Return [x, y] of the center of cell containing provided text 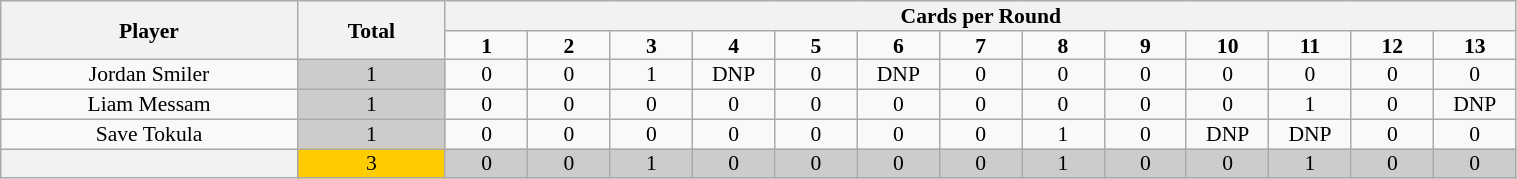
9 [1145, 46]
4 [733, 46]
Jordan Smiler [149, 75]
8 [1063, 46]
Cards per Round [980, 16]
2 [569, 46]
Liam Messam [149, 105]
13 [1474, 46]
Player [149, 30]
11 [1310, 46]
5 [816, 46]
6 [898, 46]
10 [1227, 46]
Save Tokula [149, 134]
7 [980, 46]
12 [1392, 46]
Total [371, 30]
